Capture the cell that displays the provided text and extract its [x, y] central coordinate. 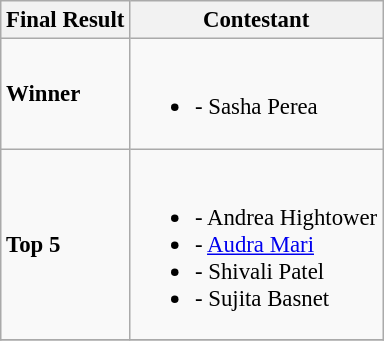
Winner [66, 94]
- Andrea Hightower - Audra Mari - Shivali Patel - Sujita Basnet [256, 244]
Contestant [256, 20]
- Sasha Perea [256, 94]
Top 5 [66, 244]
Final Result [66, 20]
